Determine the [x, y] coordinate at the center of the cell enclosing the given text.  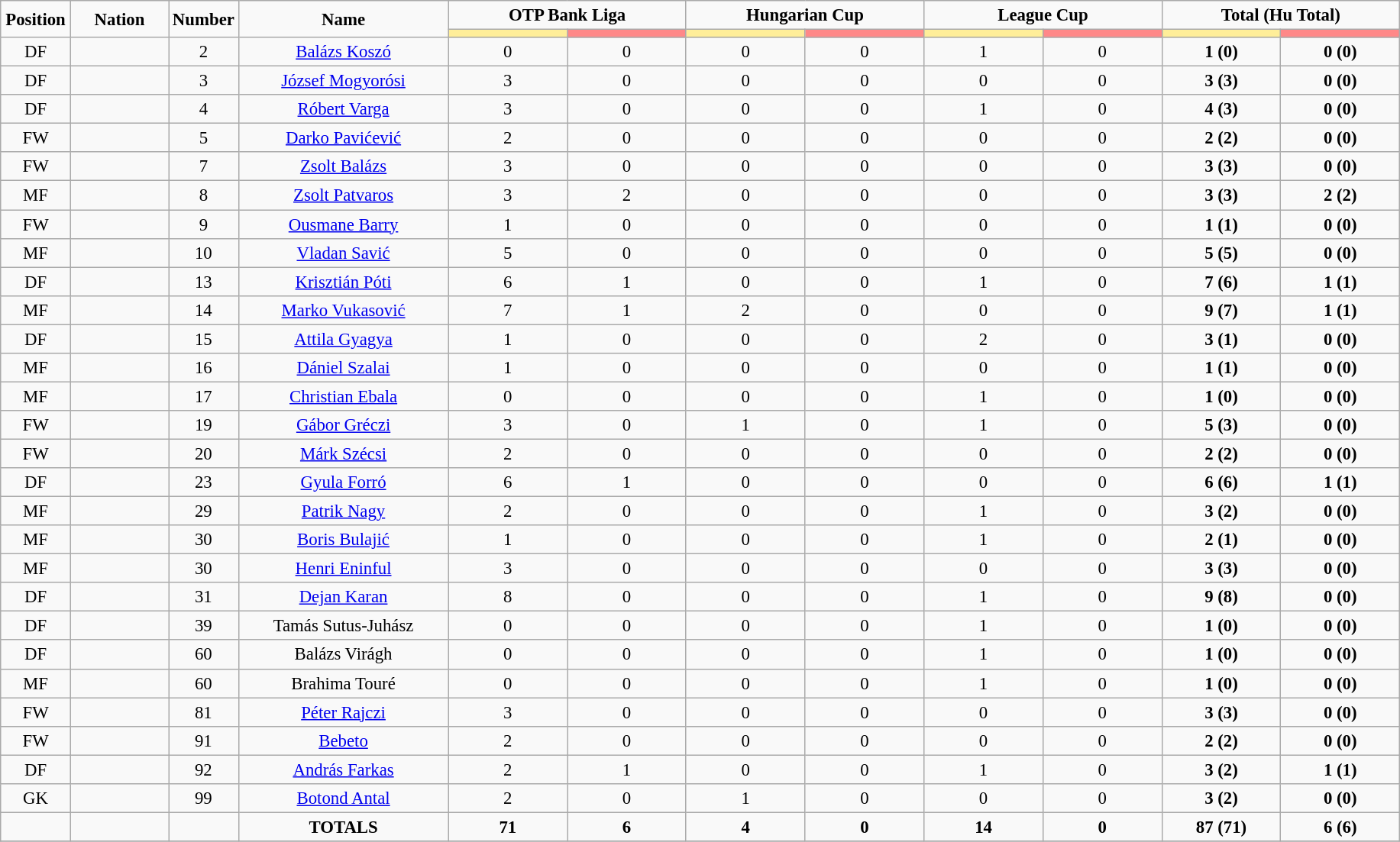
5 (3) [1221, 425]
Christian Ebala [344, 396]
4 (3) [1221, 109]
7 (6) [1221, 282]
Position [36, 19]
81 [204, 712]
91 [204, 740]
András Farkas [344, 769]
16 [204, 368]
20 [204, 453]
99 [204, 798]
10 [204, 253]
39 [204, 626]
League Cup [1043, 15]
19 [204, 425]
Gyula Forró [344, 482]
92 [204, 769]
Zsolt Balázs [344, 167]
Krisztián Póti [344, 282]
9 [204, 224]
Number [204, 19]
Balázs Koszó [344, 52]
Patrik Nagy [344, 511]
TOTALS [344, 827]
Dániel Szalai [344, 368]
Vladan Savić [344, 253]
29 [204, 511]
Bebeto [344, 740]
Nation [119, 19]
Boris Bulajić [344, 540]
9 (7) [1221, 310]
87 (71) [1221, 827]
13 [204, 282]
Darko Pavićević [344, 138]
2 (1) [1221, 540]
OTP Bank Liga [567, 15]
Ousmane Barry [344, 224]
Attila Gyagya [344, 339]
17 [204, 396]
5 (5) [1221, 253]
Tamás Sutus-Juhász [344, 626]
3 (1) [1221, 339]
Marko Vukasović [344, 310]
Brahima Touré [344, 683]
71 [508, 827]
Péter Rajczi [344, 712]
Hungarian Cup [805, 15]
GK [36, 798]
Name [344, 19]
Total (Hu Total) [1281, 15]
9 (8) [1221, 597]
15 [204, 339]
Henri Eninful [344, 569]
23 [204, 482]
Dejan Karan [344, 597]
Róbert Varga [344, 109]
Márk Szécsi [344, 453]
Botond Antal [344, 798]
Gábor Gréczi [344, 425]
31 [204, 597]
Balázs Virágh [344, 655]
József Mogyorósi [344, 81]
Zsolt Patvaros [344, 195]
